Locate the cell with the specified text and output its (X, Y) center coordinate. 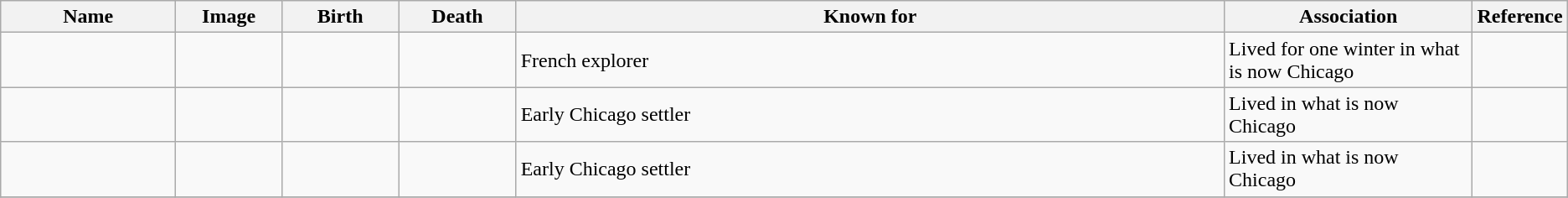
French explorer (869, 60)
Reference (1519, 17)
Image (230, 17)
Lived for one winter in what is now Chicago (1349, 60)
Association (1349, 17)
Known for (869, 17)
Birth (340, 17)
Name (89, 17)
Death (457, 17)
